Locate the cell with the specified text and output its [x, y] center coordinate. 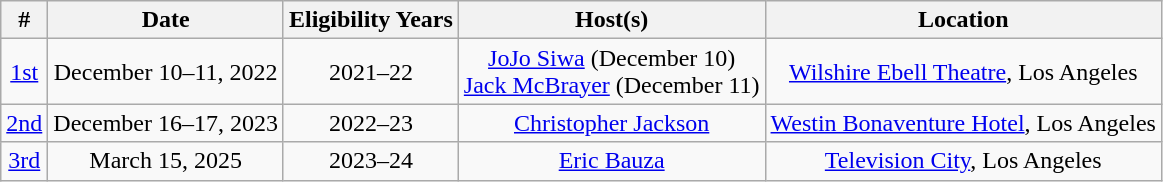
December 10–11, 2022 [166, 72]
1st [24, 72]
December 16–17, 2023 [166, 123]
Wilshire Ebell Theatre, Los Angeles [963, 72]
March 15, 2025 [166, 161]
2023–24 [370, 161]
2021–22 [370, 72]
Westin Bonaventure Hotel, Los Angeles [963, 123]
JoJo Siwa (December 10)Jack McBrayer (December 11) [612, 72]
2nd [24, 123]
# [24, 20]
Christopher Jackson [612, 123]
2022–23 [370, 123]
Location [963, 20]
Date [166, 20]
Television City, Los Angeles [963, 161]
Eric Bauza [612, 161]
3rd [24, 161]
Eligibility Years [370, 20]
Host(s) [612, 20]
